Identify which cell holds the provided text, then report its [x, y] central coordinate. 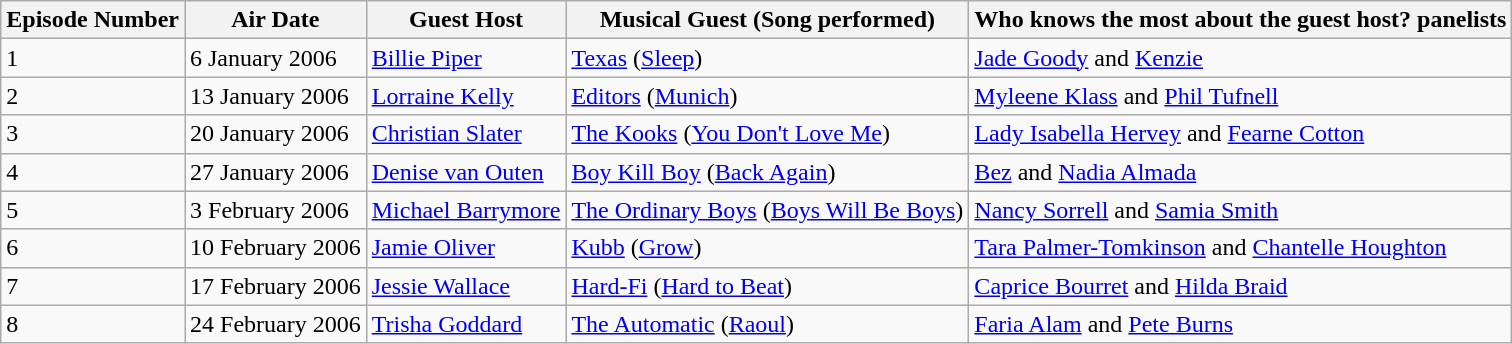
13 January 2006 [275, 96]
3 February 2006 [275, 210]
Tara Palmer-Tomkinson and Chantelle Houghton [1240, 248]
2 [93, 96]
24 February 2006 [275, 324]
20 January 2006 [275, 134]
27 January 2006 [275, 172]
Who knows the most about the guest host? panelists [1240, 20]
Kubb (Grow) [768, 248]
The Ordinary Boys (Boys Will Be Boys) [768, 210]
Denise van Outen [466, 172]
17 February 2006 [275, 286]
Jessie Wallace [466, 286]
6 January 2006 [275, 58]
Faria Alam and Pete Burns [1240, 324]
5 [93, 210]
Michael Barrymore [466, 210]
Guest Host [466, 20]
10 February 2006 [275, 248]
Nancy Sorrell and Samia Smith [1240, 210]
Editors (Munich) [768, 96]
6 [93, 248]
1 [93, 58]
Musical Guest (Song performed) [768, 20]
Lorraine Kelly [466, 96]
Myleene Klass and Phil Tufnell [1240, 96]
Hard-Fi (Hard to Beat) [768, 286]
Caprice Bourret and Hilda Braid [1240, 286]
Lady Isabella Hervey and Fearne Cotton [1240, 134]
8 [93, 324]
Bez and Nadia Almada [1240, 172]
Christian Slater [466, 134]
4 [93, 172]
The Automatic (Raoul) [768, 324]
Episode Number [93, 20]
Air Date [275, 20]
7 [93, 286]
Trisha Goddard [466, 324]
Billie Piper [466, 58]
Texas (Sleep) [768, 58]
Jade Goody and Kenzie [1240, 58]
The Kooks (You Don't Love Me) [768, 134]
Boy Kill Boy (Back Again) [768, 172]
Jamie Oliver [466, 248]
3 [93, 134]
